Find where the given text appears and provide that cell's center as (x, y) coordinate. 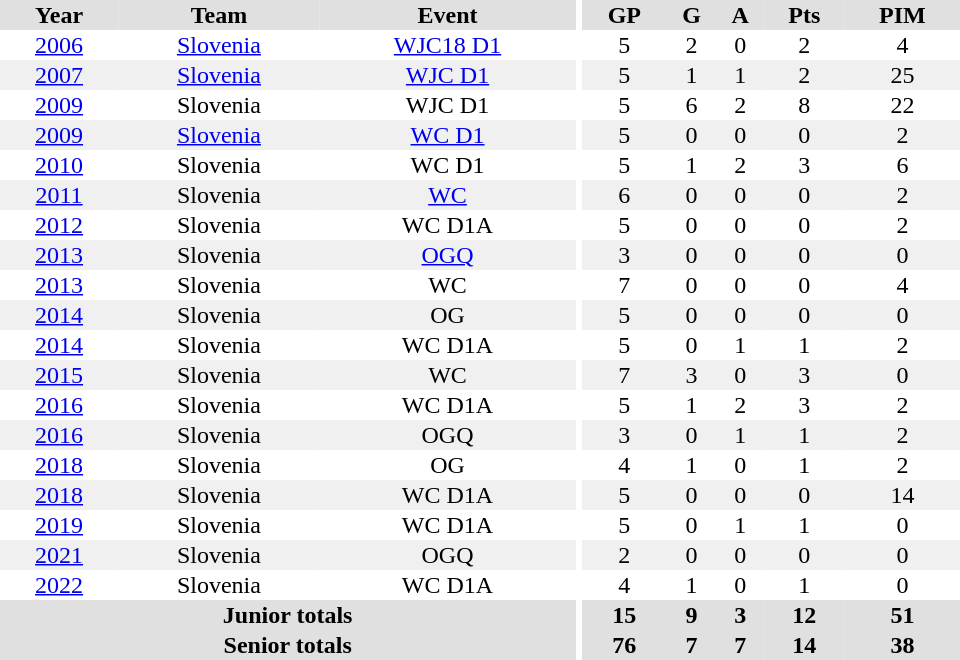
51 (902, 615)
2012 (59, 225)
Pts (804, 15)
2010 (59, 165)
2019 (59, 525)
2015 (59, 375)
12 (804, 615)
Senior totals (288, 645)
2006 (59, 45)
22 (902, 105)
76 (624, 645)
2021 (59, 555)
PIM (902, 15)
WJC18 D1 (448, 45)
2007 (59, 75)
Team (219, 15)
38 (902, 645)
9 (691, 615)
A (740, 15)
2022 (59, 585)
25 (902, 75)
8 (804, 105)
GP (624, 15)
Event (448, 15)
2011 (59, 195)
Year (59, 15)
15 (624, 615)
Junior totals (288, 615)
G (691, 15)
